Determine the (x, y) coordinate at the center of the cell enclosing the given text.  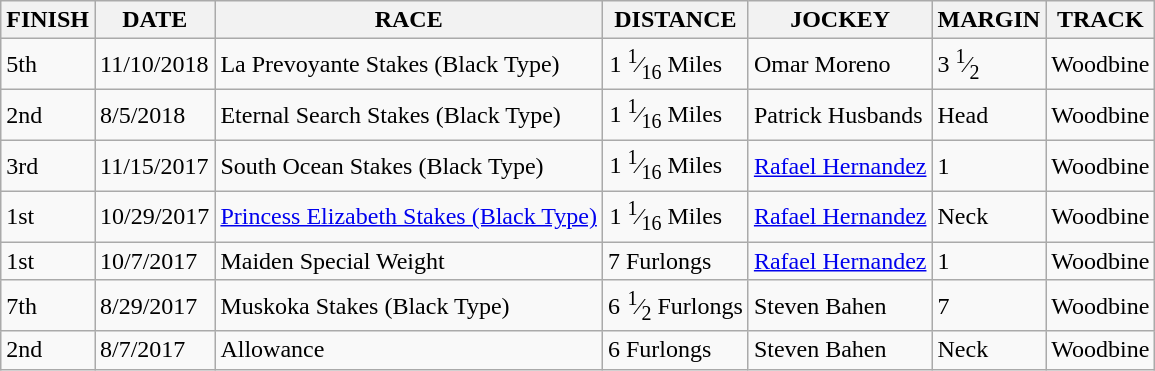
5th (48, 64)
DISTANCE (675, 20)
8/5/2018 (154, 116)
6 1⁄2 Furlongs (675, 306)
7 (989, 306)
10/7/2017 (154, 261)
Muskoka Stakes (Black Type) (409, 306)
FINISH (48, 20)
10/29/2017 (154, 216)
Eternal Search Stakes (Black Type) (409, 116)
6 Furlongs (675, 350)
8/29/2017 (154, 306)
Allowance (409, 350)
MARGIN (989, 20)
7th (48, 306)
8/7/2017 (154, 350)
11/10/2018 (154, 64)
DATE (154, 20)
Maiden Special Weight (409, 261)
Omar Moreno (840, 64)
Head (989, 116)
Princess Elizabeth Stakes (Black Type) (409, 216)
La Prevoyante Stakes (Black Type) (409, 64)
South Ocean Stakes (Black Type) (409, 166)
RACE (409, 20)
11/15/2017 (154, 166)
JOCKEY (840, 20)
3rd (48, 166)
Patrick Husbands (840, 116)
3 1⁄2 (989, 64)
TRACK (1100, 20)
7 Furlongs (675, 261)
